From the cell containing the given text, extract its center point as [x, y] coordinate. 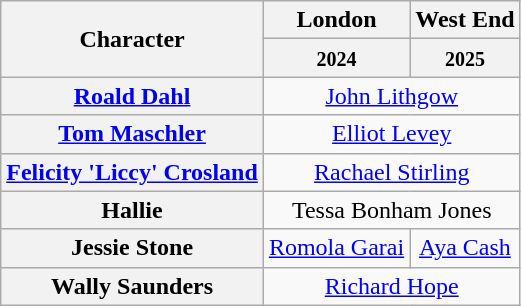
West End [465, 20]
Rachael Stirling [392, 172]
Hallie [132, 210]
Richard Hope [392, 286]
Felicity 'Liccy' Crosland [132, 172]
John Lithgow [392, 96]
2025 [465, 58]
2024 [336, 58]
Elliot Levey [392, 134]
Jessie Stone [132, 248]
Wally Saunders [132, 286]
Tessa Bonham Jones [392, 210]
Tom Maschler [132, 134]
London [336, 20]
Romola Garai [336, 248]
Roald Dahl [132, 96]
Character [132, 39]
Aya Cash [465, 248]
